Find where the given text appears and provide that cell's center as (X, Y) coordinate. 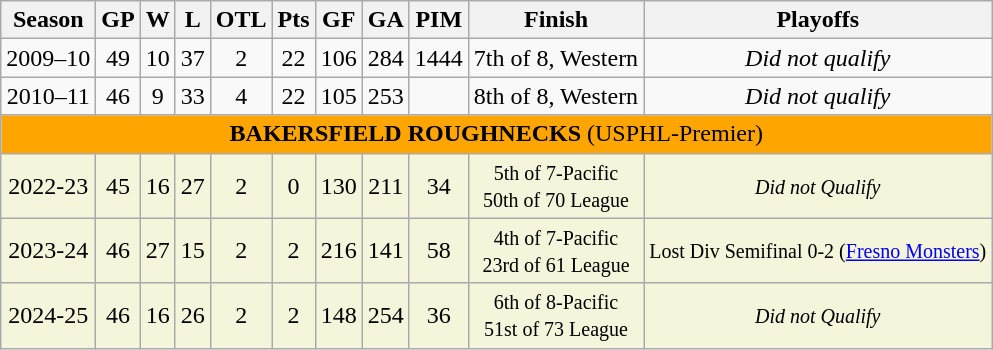
2024-25 (48, 316)
W (158, 20)
37 (192, 58)
7th of 8, Western (556, 58)
4th of 7-Pacific23rd of 61 League (556, 250)
253 (386, 96)
8th of 8, Western (556, 96)
26 (192, 316)
GP (118, 20)
216 (338, 250)
Lost Div Semifinal 0-2 (Fresno Monsters) (818, 250)
254 (386, 316)
105 (338, 96)
148 (338, 316)
2023-24 (48, 250)
Finish (556, 20)
58 (438, 250)
2022-23 (48, 186)
1444 (438, 58)
36 (438, 316)
Pts (294, 20)
4 (241, 96)
141 (386, 250)
106 (338, 58)
34 (438, 186)
L (192, 20)
9 (158, 96)
211 (386, 186)
2009–10 (48, 58)
2010–11 (48, 96)
45 (118, 186)
Playoffs (818, 20)
33 (192, 96)
49 (118, 58)
PIM (438, 20)
BAKERSFIELD ROUGHNECKS (USPHL-Premier) (496, 134)
284 (386, 58)
Season (48, 20)
10 (158, 58)
5th of 7-Pacific50th of 70 League (556, 186)
GF (338, 20)
GA (386, 20)
130 (338, 186)
6th of 8-Pacific51st of 73 League (556, 316)
OTL (241, 20)
15 (192, 250)
0 (294, 186)
